Find where the given text appears and provide that cell's center as [X, Y] coordinate. 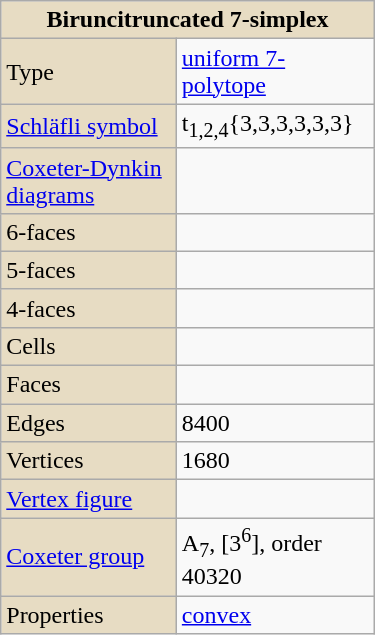
4-faces [89, 308]
Coxeter-Dynkin diagrams [89, 180]
convex [275, 615]
Edges [89, 423]
Cells [89, 346]
A7, [36], order 40320 [275, 557]
Vertex figure [89, 499]
5-faces [89, 270]
Schläfli symbol [89, 126]
Vertices [89, 461]
Faces [89, 385]
Type [89, 72]
6-faces [89, 232]
1680 [275, 461]
t1,2,4{3,3,3,3,3,3} [275, 126]
Biruncitruncated 7-simplex [188, 20]
uniform 7-polytope [275, 72]
Properties [89, 615]
8400 [275, 423]
Coxeter group [89, 557]
